From the cell containing the given text, extract its center point as (x, y) coordinate. 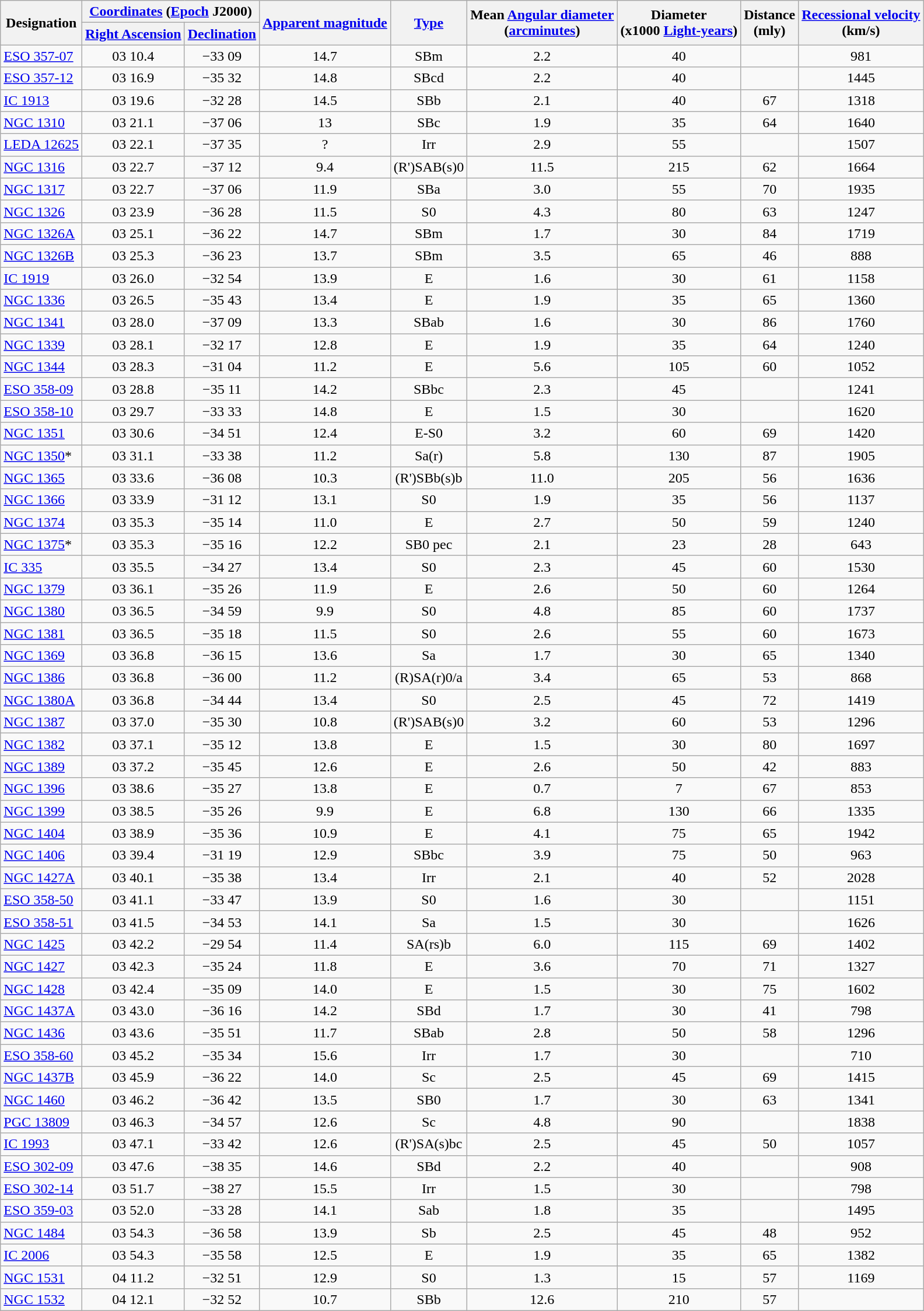
908 (861, 1166)
1327 (861, 966)
1602 (861, 989)
1620 (861, 411)
NGC 1339 (41, 345)
71 (770, 966)
1760 (861, 323)
52 (770, 878)
1158 (861, 278)
03 25.1 (133, 233)
03 26.5 (133, 300)
3.4 (542, 678)
1838 (861, 1122)
−33 28 (222, 1211)
NGC 1396 (41, 789)
−37 35 (222, 145)
868 (861, 678)
03 45.2 (133, 1055)
Apparent magnitude (325, 23)
E-S0 (428, 433)
03 47.1 (133, 1144)
03 23.9 (133, 211)
−36 58 (222, 1233)
42 (770, 767)
03 43.6 (133, 1033)
−34 27 (222, 567)
205 (679, 478)
1507 (861, 145)
−35 30 (222, 722)
−31 04 (222, 367)
NGC 1428 (41, 989)
−35 11 (222, 389)
1057 (861, 1144)
−37 09 (222, 323)
1419 (861, 700)
1318 (861, 100)
NGC 1341 (41, 323)
1445 (861, 78)
2.7 (542, 522)
SBc (428, 123)
ESO 302-14 (41, 1188)
03 45.9 (133, 1078)
NGC 1336 (41, 300)
Sb (428, 1233)
1241 (861, 389)
Recessional velocity(km/s) (861, 23)
−34 44 (222, 700)
2028 (861, 878)
SBcd (428, 78)
7 (679, 789)
NGC 1351 (41, 433)
NGC 1532 (41, 1299)
NGC 1406 (41, 855)
1052 (861, 367)
5.6 (542, 367)
87 (770, 456)
1247 (861, 211)
−34 57 (222, 1122)
12.5 (325, 1255)
NGC 1437B (41, 1078)
NGC 1425 (41, 944)
3.0 (542, 189)
−35 27 (222, 789)
62 (770, 167)
−32 52 (222, 1299)
03 52.0 (133, 1211)
−37 12 (222, 167)
−33 47 (222, 900)
(R)SA(r)0/a (428, 678)
03 37.2 (133, 767)
−36 15 (222, 656)
NGC 1437A (41, 1011)
4.3 (542, 211)
13.1 (325, 500)
NGC 1484 (41, 1233)
−35 24 (222, 966)
Diameter(x1000 Light-years) (679, 23)
ESO 359-03 (41, 1211)
IC 1919 (41, 278)
−36 42 (222, 1100)
1495 (861, 1211)
NGC 1317 (41, 189)
1905 (861, 456)
NGC 1344 (41, 367)
−32 51 (222, 1277)
−36 08 (222, 478)
−38 27 (222, 1188)
03 33.9 (133, 500)
1340 (861, 656)
03 42.2 (133, 944)
NGC 1326 (41, 211)
86 (770, 323)
−34 51 (222, 433)
−38 35 (222, 1166)
12.8 (325, 345)
66 (770, 811)
85 (679, 611)
03 51.7 (133, 1188)
IC 1913 (41, 100)
−35 34 (222, 1055)
NGC 1382 (41, 744)
NGC 1399 (41, 811)
1402 (861, 944)
Designation (41, 23)
84 (770, 233)
11.8 (325, 966)
115 (679, 944)
−33 42 (222, 1144)
90 (679, 1122)
03 26.0 (133, 278)
13.7 (325, 256)
13.6 (325, 656)
04 11.2 (133, 1277)
03 19.6 (133, 100)
03 30.6 (133, 433)
1335 (861, 811)
−32 17 (222, 345)
ESO 358-51 (41, 922)
ESO 302-09 (41, 1166)
6.8 (542, 811)
03 28.8 (133, 389)
ESO 358-60 (41, 1055)
4.1 (542, 833)
23 (679, 544)
NGC 1380A (41, 700)
−32 54 (222, 278)
NGC 1350* (41, 456)
03 28.1 (133, 345)
1673 (861, 633)
03 43.0 (133, 1011)
03 40.1 (133, 878)
−33 09 (222, 56)
NGC 1460 (41, 1100)
03 38.5 (133, 811)
1719 (861, 233)
NGC 1365 (41, 478)
3.9 (542, 855)
1.8 (542, 1211)
Sab (428, 1211)
1151 (861, 900)
NGC 1381 (41, 633)
ESO 357-12 (41, 78)
SB0 pec (428, 544)
888 (861, 256)
41 (770, 1011)
1935 (861, 189)
NGC 1326B (41, 256)
1360 (861, 300)
981 (861, 56)
0.7 (542, 789)
−35 12 (222, 744)
03 41.1 (133, 900)
11.4 (325, 944)
2.8 (542, 1033)
1942 (861, 833)
10.8 (325, 722)
−36 00 (222, 678)
15.6 (325, 1055)
1.3 (542, 1277)
03 38.9 (133, 833)
PGC 13809 (41, 1122)
−35 38 (222, 878)
2.9 (542, 145)
3.6 (542, 966)
1137 (861, 500)
03 37.1 (133, 744)
03 29.7 (133, 411)
−35 14 (222, 522)
03 10.4 (133, 56)
1264 (861, 589)
−36 16 (222, 1011)
ESO 358-10 (41, 411)
15 (679, 1277)
−35 16 (222, 544)
1530 (861, 567)
LEDA 12625 (41, 145)
28 (770, 544)
−33 33 (222, 411)
963 (861, 855)
1415 (861, 1078)
−33 38 (222, 456)
13 (325, 123)
883 (861, 767)
03 31.1 (133, 456)
SB0 (428, 1100)
−31 19 (222, 855)
03 46.2 (133, 1100)
14.5 (325, 100)
−35 32 (222, 78)
1341 (861, 1100)
IC 2006 (41, 1255)
NGC 1369 (41, 656)
3.5 (542, 256)
03 37.0 (133, 722)
NGC 1389 (41, 767)
1420 (861, 433)
IC 335 (41, 567)
−36 23 (222, 256)
1626 (861, 922)
NGC 1387 (41, 722)
NGC 1427A (41, 878)
−34 53 (222, 922)
Coordinates (Epoch J2000) (170, 12)
SBa (428, 189)
03 46.3 (133, 1122)
46 (770, 256)
(R')SA(s)bc (428, 1144)
03 21.1 (133, 123)
−35 18 (222, 633)
IC 1993 (41, 1144)
−36 28 (222, 211)
03 33.6 (133, 478)
−35 43 (222, 300)
03 42.3 (133, 966)
59 (770, 522)
1640 (861, 123)
ESO 357-07 (41, 56)
−32 28 (222, 100)
Sa(r) (428, 456)
12.4 (325, 433)
03 38.6 (133, 789)
03 22.1 (133, 145)
952 (861, 1233)
5.8 (542, 456)
1697 (861, 744)
03 28.0 (133, 323)
Type (428, 23)
NGC 1404 (41, 833)
03 42.4 (133, 989)
03 35.5 (133, 567)
NGC 1386 (41, 678)
−35 51 (222, 1033)
48 (770, 1233)
Declination (222, 34)
1664 (861, 167)
58 (770, 1033)
−29 54 (222, 944)
−35 58 (222, 1255)
SA(rs)b (428, 944)
NGC 1310 (41, 123)
Mean Angular diameter(arcminutes) (542, 23)
−35 36 (222, 833)
NGC 1379 (41, 589)
15.5 (325, 1188)
105 (679, 367)
9.4 (325, 167)
NGC 1375* (41, 544)
NGC 1366 (41, 500)
Distance(mly) (770, 23)
03 16.9 (133, 78)
−35 09 (222, 989)
11.7 (325, 1033)
03 25.3 (133, 256)
12.2 (325, 544)
1636 (861, 478)
10.3 (325, 478)
1169 (861, 1277)
NGC 1531 (41, 1277)
03 36.1 (133, 589)
14.6 (325, 1166)
1737 (861, 611)
NGC 1374 (41, 522)
NGC 1316 (41, 167)
−35 45 (222, 767)
6.0 (542, 944)
03 41.5 (133, 922)
−34 59 (222, 611)
13.5 (325, 1100)
NGC 1326A (41, 233)
03 47.6 (133, 1166)
61 (770, 278)
Right Ascension (133, 34)
−31 12 (222, 500)
? (325, 145)
72 (770, 700)
04 12.1 (133, 1299)
13.3 (325, 323)
03 39.4 (133, 855)
710 (861, 1055)
210 (679, 1299)
ESO 358-50 (41, 900)
03 28.3 (133, 367)
1382 (861, 1255)
215 (679, 167)
ESO 358-09 (41, 389)
NGC 1380 (41, 611)
NGC 1427 (41, 966)
643 (861, 544)
853 (861, 789)
NGC 1436 (41, 1033)
10.7 (325, 1299)
10.9 (325, 833)
(R')SBb(s)b (428, 478)
